Return the (X, Y) coordinate for the center point of the cell that contains the specified text.  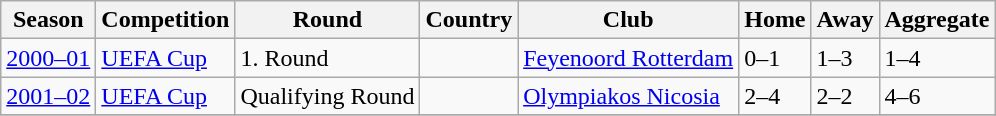
Qualifying Round (328, 96)
1–4 (937, 58)
Olympiakos Nicosia (628, 96)
Home (775, 20)
2000–01 (48, 58)
1–3 (845, 58)
Away (845, 20)
Round (328, 20)
0–1 (775, 58)
Feyenoord Rotterdam (628, 58)
2001–02 (48, 96)
Aggregate (937, 20)
2–4 (775, 96)
Country (469, 20)
1. Round (328, 58)
Season (48, 20)
2–2 (845, 96)
Competition (166, 20)
Club (628, 20)
4–6 (937, 96)
